Extract the (x, y) coordinate from the center of the cell holding the provided text.  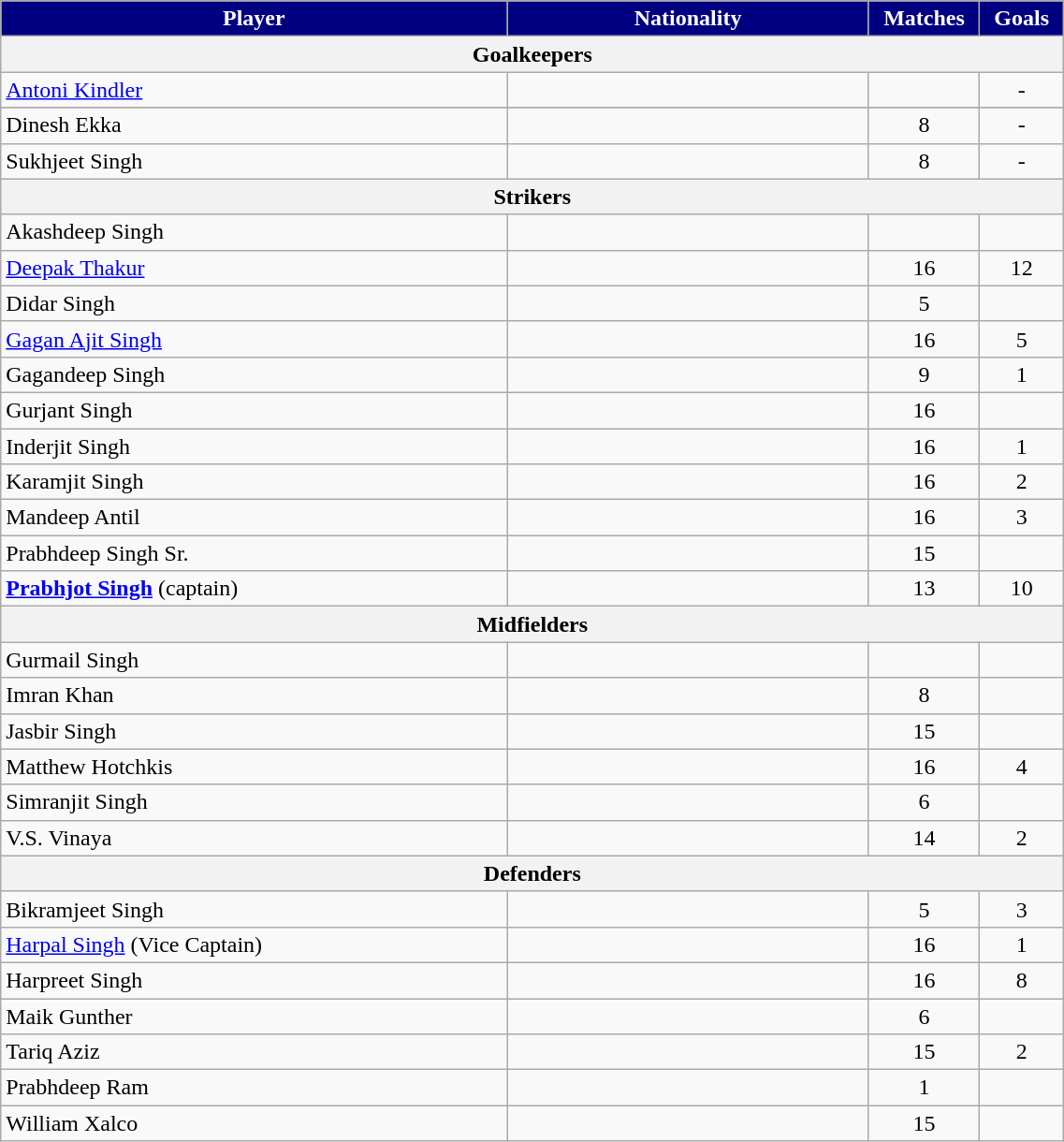
Jasbir Singh (255, 731)
10 (1022, 589)
Goals (1022, 19)
Tariq Aziz (255, 1052)
Gurjant Singh (255, 410)
Matches (924, 19)
Prabhdeep Ram (255, 1088)
Prabhdeep Singh Sr. (255, 553)
4 (1022, 767)
Prabhjot Singh (captain) (255, 589)
Gagandeep Singh (255, 374)
Player (255, 19)
Goalkeepers (532, 54)
Defenders (532, 873)
14 (924, 838)
V.S. Vinaya (255, 838)
Nationality (689, 19)
12 (1022, 268)
Bikramjeet Singh (255, 909)
Maik Gunther (255, 1016)
Gurmail Singh (255, 660)
Imran Khan (255, 695)
13 (924, 589)
William Xalco (255, 1123)
Antoni Kindler (255, 90)
Karamjit Singh (255, 482)
Akashdeep Singh (255, 232)
Midfielders (532, 624)
Didar Singh (255, 303)
Gagan Ajit Singh (255, 339)
Mandeep Antil (255, 518)
Harpreet Singh (255, 980)
Sukhjeet Singh (255, 161)
Inderjit Singh (255, 447)
Strikers (532, 197)
Dinesh Ekka (255, 125)
Deepak Thakur (255, 268)
Harpal Singh (Vice Captain) (255, 944)
Simranjit Singh (255, 802)
Matthew Hotchkis (255, 767)
9 (924, 374)
